Locate the cell with the specified text and output its [X, Y] center coordinate. 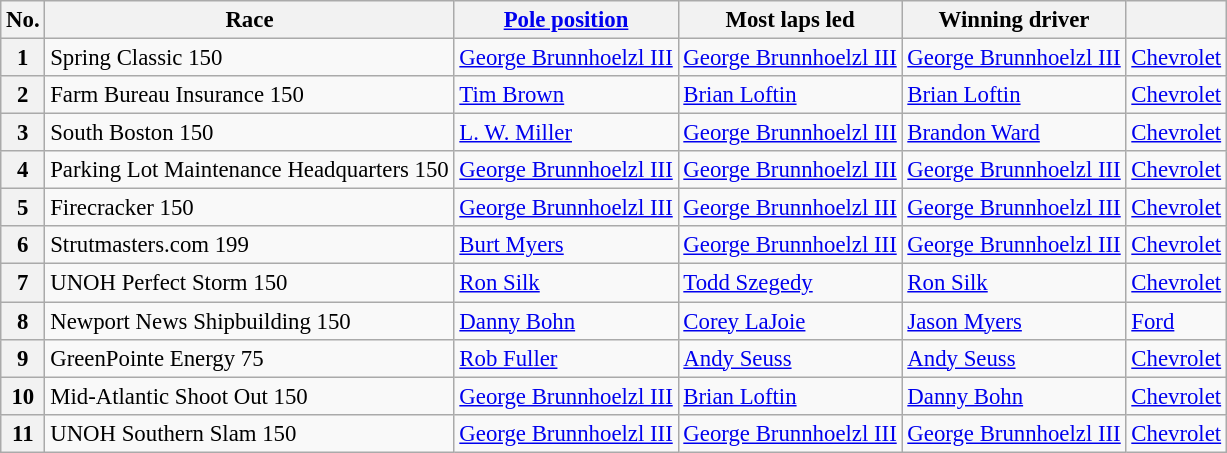
Strutmasters.com 199 [250, 245]
UNOH Perfect Storm 150 [250, 283]
UNOH Southern Slam 150 [250, 433]
5 [23, 208]
Newport News Shipbuilding 150 [250, 321]
Brandon Ward [1014, 133]
Spring Classic 150 [250, 58]
3 [23, 133]
9 [23, 358]
GreenPointe Energy 75 [250, 358]
Most laps led [790, 20]
Race [250, 20]
Corey LaJoie [790, 321]
No. [23, 20]
8 [23, 321]
Parking Lot Maintenance Headquarters 150 [250, 170]
Mid-Atlantic Shoot Out 150 [250, 396]
Tim Brown [566, 95]
2 [23, 95]
Ford [1176, 321]
South Boston 150 [250, 133]
Firecracker 150 [250, 208]
Farm Bureau Insurance 150 [250, 95]
7 [23, 283]
Jason Myers [1014, 321]
4 [23, 170]
Winning driver [1014, 20]
Pole position [566, 20]
Todd Szegedy [790, 283]
Rob Fuller [566, 358]
Burt Myers [566, 245]
11 [23, 433]
1 [23, 58]
L. W. Miller [566, 133]
10 [23, 396]
6 [23, 245]
